Pinpoint the cell where the given text exists, returning its (X, Y) midpoint coordinate. 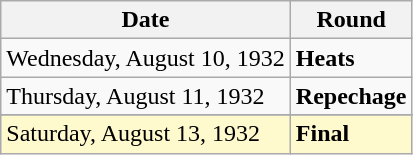
Date (146, 20)
Round (351, 20)
Wednesday, August 10, 1932 (146, 58)
Repechage (351, 96)
Final (351, 134)
Thursday, August 11, 1932 (146, 96)
Heats (351, 58)
Saturday, August 13, 1932 (146, 134)
